Detect which cell encompasses the target text, then output its [x, y] center coordinate. 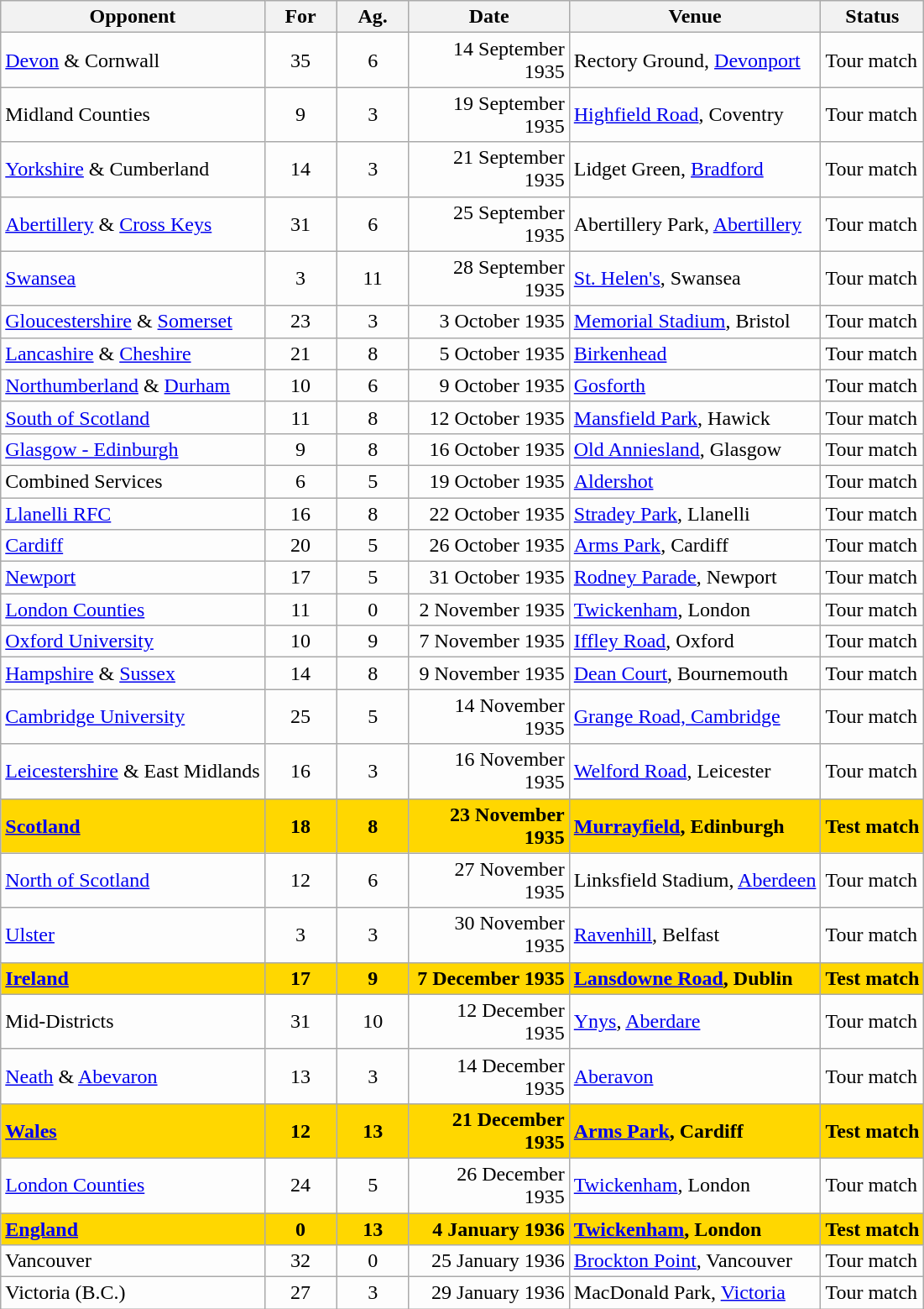
Opponent [133, 17]
Victoria (B.C.) [133, 1293]
Abertillery & Cross Keys [133, 223]
Aldershot [695, 481]
5 October 1935 [488, 353]
Combined Services [133, 481]
Memorial Stadium, Bristol [695, 322]
Venue [695, 17]
14 November 1935 [488, 717]
31 October 1935 [488, 578]
16 November 1935 [488, 771]
32 [300, 1261]
21 [300, 353]
Swansea [133, 279]
24 [300, 1186]
4 January 1936 [488, 1228]
29 January 1936 [488, 1293]
25 [300, 717]
23 [300, 322]
For [300, 17]
21 December 1935 [488, 1130]
9 October 1935 [488, 385]
North of Scotland [133, 880]
Highfield Road, Coventry [695, 114]
12 December 1935 [488, 1021]
Leicestershire & East Midlands [133, 771]
Oxford University [133, 641]
Lidget Green, Bradford [695, 170]
England [133, 1228]
16 October 1935 [488, 449]
Lancashire & Cheshire [133, 353]
Stradey Park, Llanelli [695, 513]
Dean Court, Bournemouth [695, 673]
7 December 1935 [488, 978]
21 September 1935 [488, 170]
30 November 1935 [488, 935]
Cardiff [133, 546]
Lansdowne Road, Dublin [695, 978]
Date [488, 17]
22 October 1935 [488, 513]
Mid-Districts [133, 1021]
Ag. [373, 17]
Northumberland & Durham [133, 385]
Ireland [133, 978]
Wales [133, 1130]
Aberavon [695, 1076]
14 September 1935 [488, 60]
26 December 1935 [488, 1186]
3 October 1935 [488, 322]
7 November 1935 [488, 641]
35 [300, 60]
Iffley Road, Oxford [695, 641]
St. Helen's, Swansea [695, 279]
South of Scotland [133, 417]
25 January 1936 [488, 1261]
Linksfield Stadium, Aberdeen [695, 880]
27 [300, 1293]
25 September 1935 [488, 223]
18 [300, 826]
Birkenhead [695, 353]
Old Anniesland, Glasgow [695, 449]
Neath & Abevaron [133, 1076]
Midland Counties [133, 114]
Ulster [133, 935]
Llanelli RFC [133, 513]
Newport [133, 578]
Rectory Ground, Devonport [695, 60]
27 November 1935 [488, 880]
2 November 1935 [488, 610]
Glasgow - Edinburgh [133, 449]
12 October 1935 [488, 417]
Grange Road, Cambridge [695, 717]
Hampshire & Sussex [133, 673]
Brockton Point, Vancouver [695, 1261]
20 [300, 546]
Murrayfield, Edinburgh [695, 826]
MacDonald Park, Victoria [695, 1293]
Devon & Cornwall [133, 60]
Ynys, Aberdare [695, 1021]
Status [873, 17]
Gloucestershire & Somerset [133, 322]
Gosforth [695, 385]
26 October 1935 [488, 546]
28 September 1935 [488, 279]
9 November 1935 [488, 673]
Ravenhill, Belfast [695, 935]
14 December 1935 [488, 1076]
Vancouver [133, 1261]
23 November 1935 [488, 826]
Abertillery Park, Abertillery [695, 223]
Rodney Parade, Newport [695, 578]
19 September 1935 [488, 114]
Cambridge University [133, 717]
19 October 1935 [488, 481]
Yorkshire & Cumberland [133, 170]
Mansfield Park, Hawick [695, 417]
Welford Road, Leicester [695, 771]
Scotland [133, 826]
